For the text-containing cell, return its midpoint in [X, Y] coordinate format. 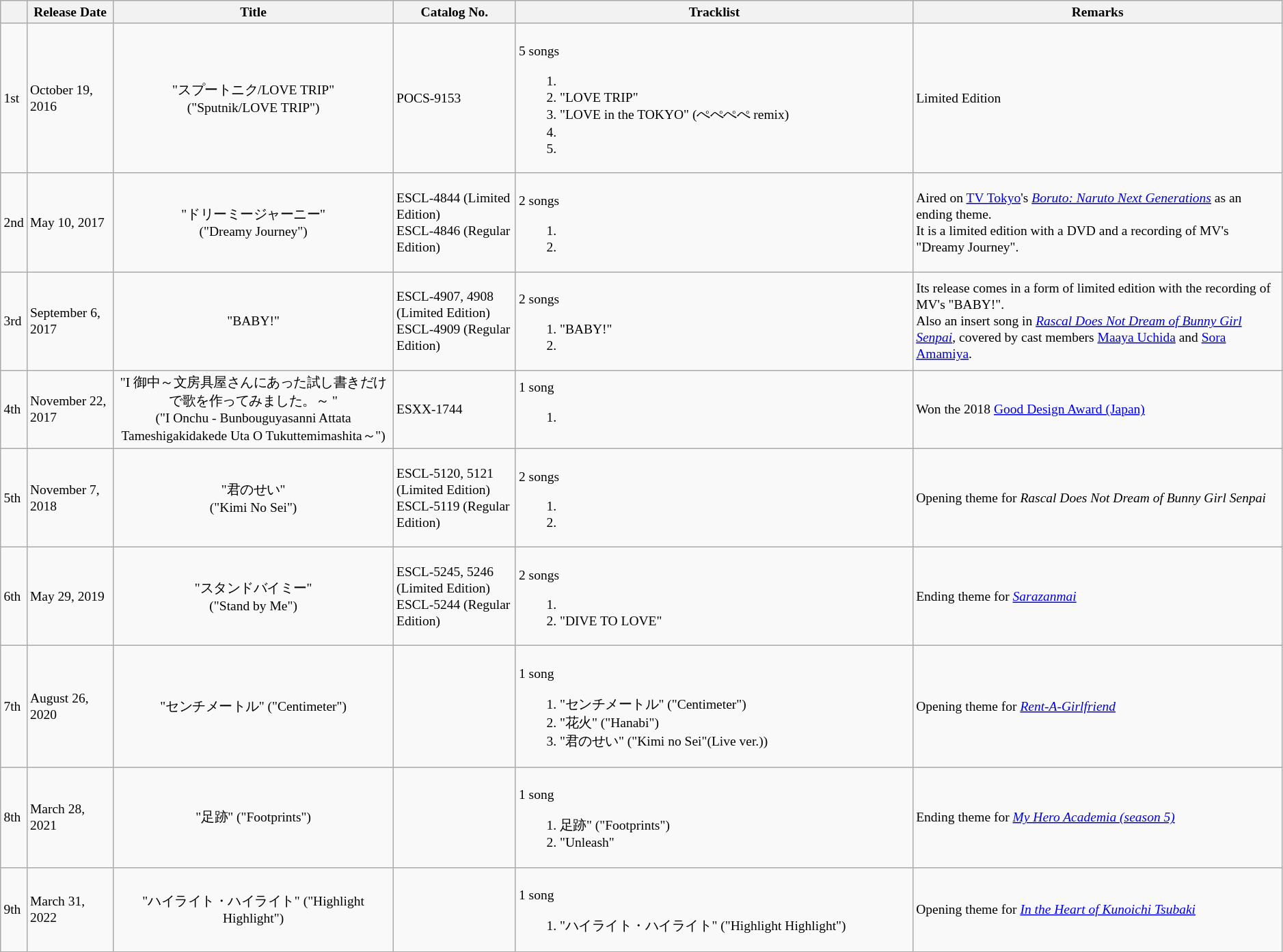
May 29, 2019 [70, 596]
1 song [714, 409]
POCS-9153 [454, 98]
"スプートニク/LOVE TRIP"("Sputnik/LOVE TRIP") [254, 98]
1st [14, 98]
"ハイライト・ハイライト" ("Highlight Highlight") [254, 909]
October 19, 2016 [70, 98]
"I 御中～文房具屋さんにあった試し書きだけで歌を作ってみました。～ "("I Onchu - Bunbouguyasanni Attata Tameshigakidakede Uta O Tukuttemimashita～") [254, 409]
6th [14, 596]
1 song"ハイライト・ハイライト" ("Highlight Highlight") [714, 909]
"スタンドバイミー"("Stand by Me") [254, 596]
"ドリーミージャーニー"("Dreamy Journey") [254, 222]
Tracklist [714, 12]
1 song"センチメートル" ("Centimeter")"花火" ("Hanabi")"君のせい" ("Kimi no Sei"(Live ver.)) [714, 707]
Ending theme for My Hero Academia (season 5) [1098, 817]
Title [254, 12]
5th [14, 498]
Opening theme for In the Heart of Kunoichi Tsubaki [1098, 909]
ESCL-5120, 5121 (Limited Edition)ESCL-5119 (Regular Edition) [454, 498]
"君のせい"("Kimi No Sei") [254, 498]
ESCL-5245, 5246 (Limited Edition)ESCL-5244 (Regular Edition) [454, 596]
Catalog No. [454, 12]
Won the 2018 Good Design Award (Japan) [1098, 409]
ESCL-4844 (Limited Edition)ESCL-4846 (Regular Edition) [454, 222]
November 22, 2017 [70, 409]
4th [14, 409]
"BABY!" [254, 321]
Ending theme for Sarazanmai [1098, 596]
November 7, 2018 [70, 498]
2 songs"DIVE TO LOVE" [714, 596]
August 26, 2020 [70, 707]
5 songs"LOVE TRIP""LOVE in the TOKYO" (ぺぺぺぺ remix) [714, 98]
"センチメートル" ("Centimeter") [254, 707]
Release Date [70, 12]
ESXX-1744 [454, 409]
Opening theme for Rent-A-Girlfriend [1098, 707]
7th [14, 707]
9th [14, 909]
Remarks [1098, 12]
May 10, 2017 [70, 222]
Opening theme for Rascal Does Not Dream of Bunny Girl Senpai [1098, 498]
Aired on TV Tokyo's Boruto: Naruto Next Generations as an ending theme. It is a limited edition with a DVD and a recording of MV's "Dreamy Journey". [1098, 222]
March 28, 2021 [70, 817]
"足跡" ("Footprints") [254, 817]
2nd [14, 222]
8th [14, 817]
ESCL-4907, 4908 (Limited Edition)ESCL-4909 (Regular Edition) [454, 321]
3rd [14, 321]
1 song足跡" ("Footprints")"Unleash" [714, 817]
September 6, 2017 [70, 321]
2 songs"BABY!" [714, 321]
March 31, 2022 [70, 909]
Limited Edition [1098, 98]
